From the cell containing the given text, extract its center point as (X, Y) coordinate. 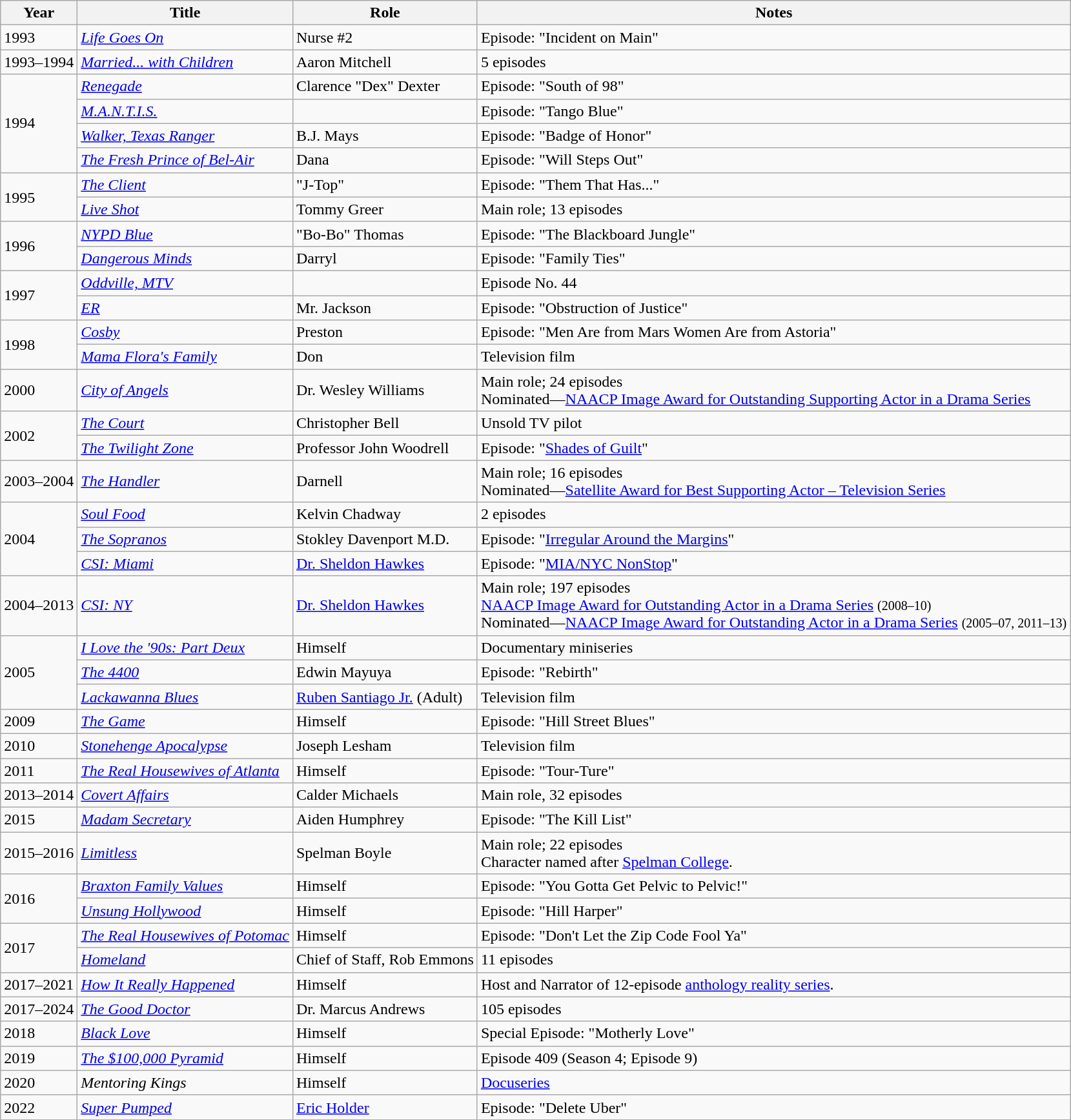
Clarence "Dex" Dexter (385, 87)
Nurse #2 (385, 37)
Stonehenge Apocalypse (185, 746)
2011 (39, 770)
Edwin Mayuya (385, 672)
Covert Affairs (185, 795)
Mentoring Kings (185, 1083)
Episode: "Hill Harper" (773, 911)
Oddville, MTV (185, 283)
City of Angels (185, 390)
Aaron Mitchell (385, 62)
Mr. Jackson (385, 308)
The Handler (185, 482)
CSI: NY (185, 606)
Cosby (185, 332)
The Game (185, 721)
The Real Housewives of Potomac (185, 935)
Episode: "You Gotta Get Pelvic to Pelvic!" (773, 886)
Main role; 24 episodesNominated—NAACP Image Award for Outstanding Supporting Actor in a Drama Series (773, 390)
Renegade (185, 87)
Episode: "Delete Uber" (773, 1107)
Episode 409 (Season 4; Episode 9) (773, 1058)
2020 (39, 1083)
ER (185, 308)
2000 (39, 390)
Calder Michaels (385, 795)
M.A.N.T.I.S. (185, 111)
Episode: "Family Ties" (773, 258)
2017–2021 (39, 984)
Episode: "Rebirth" (773, 672)
The Court (185, 423)
The Fresh Prince of Bel-Air (185, 160)
Main role; 22 episodesCharacter named after Spelman College. (773, 853)
1993 (39, 37)
Don (385, 357)
Episode: "Will Steps Out" (773, 160)
2009 (39, 721)
Episode: "The Blackboard Jungle" (773, 234)
Mama Flora's Family (185, 357)
Dr. Wesley Williams (385, 390)
B.J. Mays (385, 136)
2005 (39, 672)
2004 (39, 539)
Episode: "South of 98" (773, 87)
Limitless (185, 853)
Episode: "Obstruction of Justice" (773, 308)
Super Pumped (185, 1107)
Episode: "The Kill List" (773, 820)
CSI: Miami (185, 564)
2002 (39, 436)
Tommy Greer (385, 209)
2022 (39, 1107)
1994 (39, 123)
I Love the '90s: Part Deux (185, 647)
Episode: "Don't Let the Zip Code Fool Ya" (773, 935)
Eric Holder (385, 1107)
Braxton Family Values (185, 886)
5 episodes (773, 62)
Episode: "Tango Blue" (773, 111)
The 4400 (185, 672)
Kelvin Chadway (385, 514)
Dr. Marcus Andrews (385, 1009)
Notes (773, 13)
Episode: "Them That Has..." (773, 185)
Married... with Children (185, 62)
Walker, Texas Ranger (185, 136)
Aiden Humphrey (385, 820)
The Sopranos (185, 539)
NYPD Blue (185, 234)
Special Episode: "Motherly Love" (773, 1033)
Documentary miniseries (773, 647)
Darryl (385, 258)
Unsung Hollywood (185, 911)
Dana (385, 160)
2013–2014 (39, 795)
105 episodes (773, 1009)
2004–2013 (39, 606)
"Bo-Bo" Thomas (385, 234)
2003–2004 (39, 482)
Christopher Bell (385, 423)
2017–2024 (39, 1009)
Chief of Staff, Rob Emmons (385, 960)
Episode: "Incident on Main" (773, 37)
Madam Secretary (185, 820)
Spelman Boyle (385, 853)
2015 (39, 820)
2 episodes (773, 514)
1997 (39, 295)
1998 (39, 345)
Stokley Davenport M.D. (385, 539)
Dangerous Minds (185, 258)
2016 (39, 899)
1996 (39, 246)
Professor John Woodrell (385, 448)
2015–2016 (39, 853)
1993–1994 (39, 62)
Live Shot (185, 209)
Homeland (185, 960)
Main role; 13 episodes (773, 209)
Docuseries (773, 1083)
Episode: "Shades of Guilt" (773, 448)
2010 (39, 746)
Episode: "Badge of Honor" (773, 136)
Preston (385, 332)
Lackawanna Blues (185, 697)
The Real Housewives of Atlanta (185, 770)
The Good Doctor (185, 1009)
Episode: "Tour-Ture" (773, 770)
1995 (39, 197)
Soul Food (185, 514)
How It Really Happened (185, 984)
Joseph Lesham (385, 746)
The $100,000 Pyramid (185, 1058)
Black Love (185, 1033)
2017 (39, 948)
Life Goes On (185, 37)
Darnell (385, 482)
Title (185, 13)
The Client (185, 185)
The Twilight Zone (185, 448)
2018 (39, 1033)
Episode: "MIA/NYC NonStop" (773, 564)
Role (385, 13)
Episode: "Hill Street Blues" (773, 721)
11 episodes (773, 960)
Year (39, 13)
Host and Narrator of 12-episode anthology reality series. (773, 984)
Ruben Santiago Jr. (Adult) (385, 697)
"J-Top" (385, 185)
Episode: "Men Are from Mars Women Are from Astoria" (773, 332)
2019 (39, 1058)
Main role; 16 episodes Nominated—Satellite Award for Best Supporting Actor – Television Series (773, 482)
Main role, 32 episodes (773, 795)
Episode No. 44 (773, 283)
Episode: "Irregular Around the Margins" (773, 539)
Unsold TV pilot (773, 423)
